Extract the [X, Y] coordinate from the center of the cell holding the provided text.  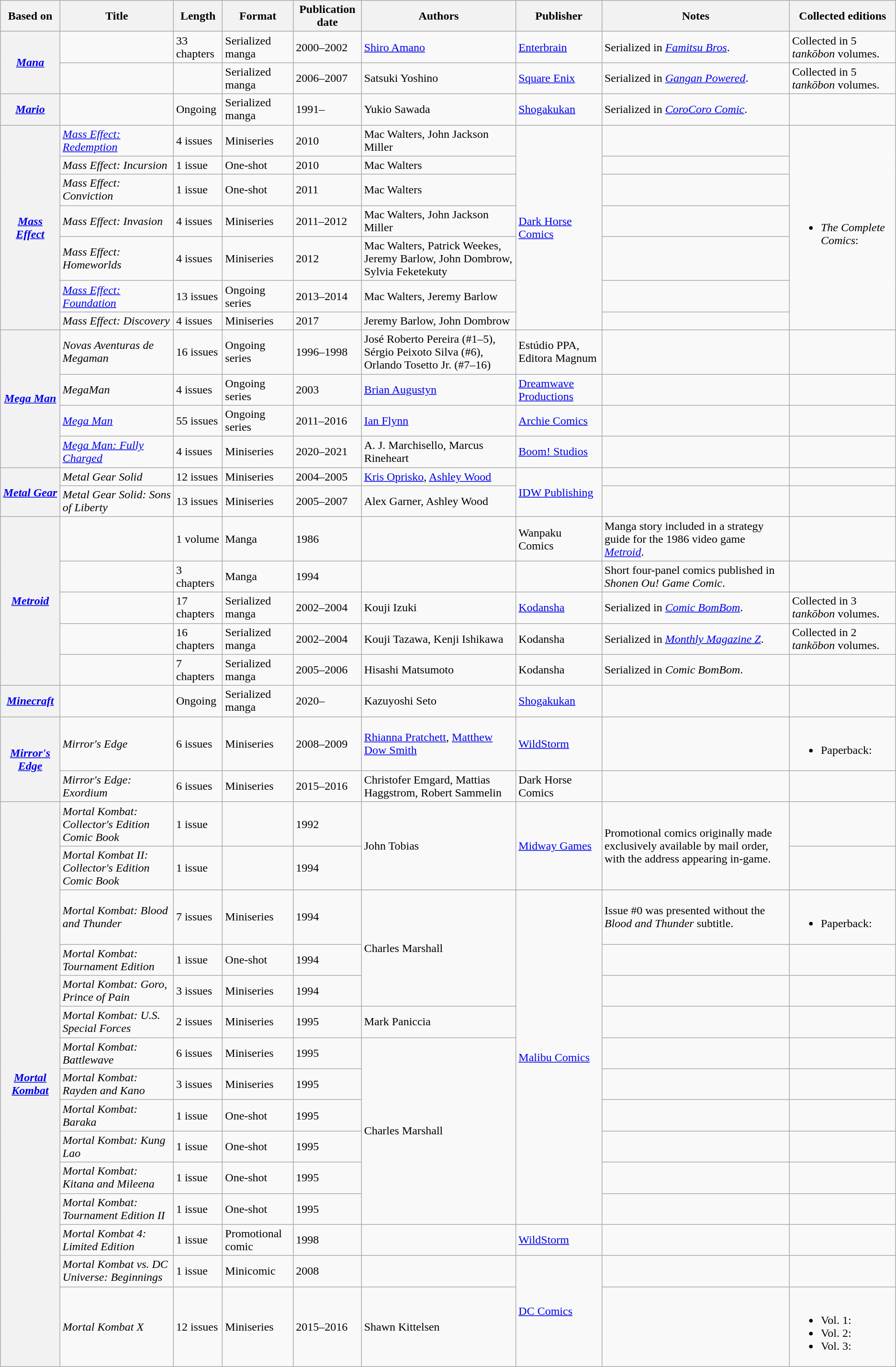
Mark Paniccia [438, 1022]
Manga story included in a strategy guide for the 1986 video game Metroid. [695, 539]
Yukio Sawada [438, 109]
1996–1998 [327, 352]
Mario [31, 109]
2017 [327, 321]
Archie Comics [559, 421]
16 chapters [198, 639]
A. J. Marchisello, Marcus Rineheart [438, 452]
1 volume [198, 539]
Metal Gear [31, 492]
2008 [327, 1271]
Metal Gear Solid: Sons of Liberty [117, 502]
Mega Man: Fully Charged [117, 452]
Mortal Kombat: Baraka [117, 1115]
Alex Garner, Ashley Wood [438, 502]
Mass Effect [31, 227]
Publication date [327, 16]
2008–2009 [327, 744]
Square Enix [559, 78]
2003 [327, 390]
Mass Effect: Incursion [117, 165]
Short four-panel comics published in Shonen Ou! Game Comic. [695, 576]
Serialized in Monthly Magazine Z. [695, 639]
Minecraft [31, 701]
Kazuyoshi Seto [438, 701]
Shiro Amano [438, 47]
Brian Augustyn [438, 390]
Length [198, 16]
Minicomic [258, 1271]
Mortal Kombat: Collector's Edition Comic Book [117, 824]
Mortal Kombat vs. DC Universe: Beginnings [117, 1271]
2011 [327, 190]
Boom! Studios [559, 452]
2011–2012 [327, 221]
MegaMan [117, 390]
Mortal Kombat [31, 1084]
Mass Effect: Conviction [117, 190]
Mortal Kombat: Tournament Edition II [117, 1209]
Enterbrain [559, 47]
Mortal Kombat: Blood and Thunder [117, 917]
Collected in 2 tankōbon volumes. [842, 639]
Title [117, 16]
Kouji Tazawa, Kenji Ishikawa [438, 639]
Authors [438, 16]
José Roberto Pereira (#1–5), Sérgio Peixoto Silva (#6), Orlando Tosetto Jr. (#7–16) [438, 352]
Mass Effect: Homeworlds [117, 258]
Metal Gear Solid [117, 477]
16 issues [198, 352]
Collected editions [842, 16]
Christofer Emgard, Mattias Haggstrom, Robert Sammelin [438, 786]
1991– [327, 109]
2011–2016 [327, 421]
7 chapters [198, 670]
Satsuki Yoshino [438, 78]
Hisashi Matsumoto [438, 670]
Mortal Kombat: Kung Lao [117, 1147]
Malibu Comics [559, 1057]
The Complete Comics: [842, 227]
Serialized in Famitsu Bros. [695, 47]
3 chapters [198, 576]
Serialized in Gangan Powered. [695, 78]
Dreamwave Productions [559, 390]
33 chapters [198, 47]
Mortal Kombat X [117, 1327]
Metroid [31, 601]
Mortal Kombat: Rayden and Kano [117, 1085]
Based on [31, 16]
Mass Effect: Invasion [117, 221]
Mortal Kombat: Kitana and Mileena [117, 1177]
Wanpaku Comics [559, 539]
Midway Games [559, 846]
Ian Flynn [438, 421]
17 chapters [198, 608]
IDW Publishing [559, 492]
2006–2007 [327, 78]
Vol. 1: Vol. 2: Vol. 3: [842, 1327]
DC Comics [559, 1311]
Mac Walters, Patrick Weekes, Jeremy Barlow, John Dombrow, Sylvia Feketekuty [438, 258]
Notes [695, 16]
7 issues [198, 917]
2005–2007 [327, 502]
Mortal Kombat: Tournament Edition [117, 959]
Mortal Kombat II: Collector's Edition Comic Book [117, 868]
Promotional comics originally made exclusively available by mail order, with the address appearing in-game. [695, 846]
John Tobias [438, 846]
Mac Walters, Jeremy Barlow [438, 296]
1986 [327, 539]
Mortal Kombat: U.S. Special Forces [117, 1022]
Mirror's Edge: Exordium [117, 786]
Issue #0 was presented without the Blood and Thunder subtitle. [695, 917]
Mass Effect: Discovery [117, 321]
Kris Oprisko, Ashley Wood [438, 477]
Kouji Izuki [438, 608]
Mortal Kombat: Goro, Prince of Pain [117, 991]
Mortal Kombat: Battlewave [117, 1053]
Publisher [559, 16]
Mass Effect: Foundation [117, 296]
2005–2006 [327, 670]
Estúdio PPA, Editora Magnum [559, 352]
1992 [327, 824]
Format [258, 16]
2013–2014 [327, 296]
2000–2002 [327, 47]
2 issues [198, 1022]
1998 [327, 1240]
Mortal Kombat 4: Limited Edition [117, 1240]
Shawn Kittelsen [438, 1327]
2004–2005 [327, 477]
55 issues [198, 421]
Jeremy Barlow, John Dombrow [438, 321]
Novas Aventuras de Megaman [117, 352]
Promotional comic [258, 1240]
2012 [327, 258]
Rhianna Pratchett, Matthew Dow Smith [438, 744]
Mass Effect: Redemption [117, 141]
Collected in 3 tankōbon volumes. [842, 608]
Serialized in CoroCoro Comic. [695, 109]
2020–2021 [327, 452]
Mana [31, 63]
2020– [327, 701]
